Extract the (x, y) coordinate from the center of the cell holding the provided text.  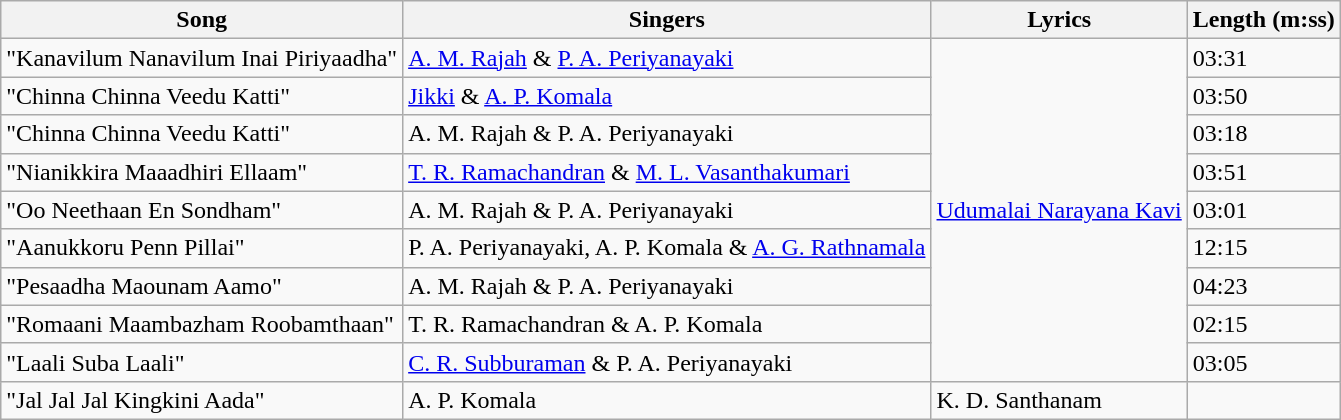
Length (m:ss) (1264, 20)
03:18 (1264, 134)
Udumalai Narayana Kavi (1059, 210)
04:23 (1264, 286)
"Jal Jal Jal Kingkini Aada" (202, 400)
"Oo Neethaan En Sondham" (202, 210)
K. D. Santhanam (1059, 400)
"Aanukkoru Penn Pillai" (202, 248)
02:15 (1264, 324)
"Pesaadha Maounam Aamo" (202, 286)
03:01 (1264, 210)
A. P. Komala (667, 400)
Lyrics (1059, 20)
03:50 (1264, 96)
"Romaani Maambazham Roobamthaan" (202, 324)
03:51 (1264, 172)
"Kanavilum Nanavilum Inai Piriyaadha" (202, 58)
Singers (667, 20)
"Nianikkira Maaadhiri Ellaam" (202, 172)
C. R. Subburaman & P. A. Periyanayaki (667, 362)
Jikki & A. P. Komala (667, 96)
12:15 (1264, 248)
T. R. Ramachandran & M. L. Vasanthakumari (667, 172)
03:31 (1264, 58)
"Laali Suba Laali" (202, 362)
P. A. Periyanayaki, A. P. Komala & A. G. Rathnamala (667, 248)
03:05 (1264, 362)
T. R. Ramachandran & A. P. Komala (667, 324)
Song (202, 20)
